Pinpoint the cell where the given text exists, returning its (x, y) midpoint coordinate. 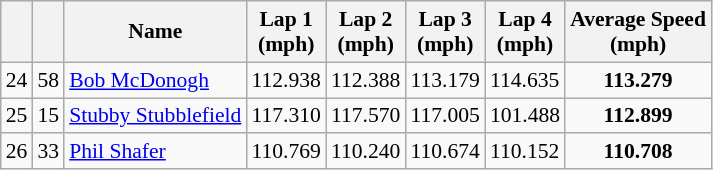
Bob McDonogh (155, 80)
24 (17, 80)
101.488 (525, 116)
Lap 4(mph) (525, 32)
113.279 (638, 80)
110.708 (638, 152)
26 (17, 152)
Phil Shafer (155, 152)
15 (48, 116)
Lap 3(mph) (445, 32)
113.179 (445, 80)
Lap 2(mph) (366, 32)
Lap 1(mph) (286, 32)
Stubby Stubblefield (155, 116)
110.674 (445, 152)
Average Speed(mph) (638, 32)
25 (17, 116)
112.388 (366, 80)
110.240 (366, 152)
110.769 (286, 152)
Name (155, 32)
117.310 (286, 116)
114.635 (525, 80)
117.570 (366, 116)
112.899 (638, 116)
33 (48, 152)
110.152 (525, 152)
117.005 (445, 116)
112.938 (286, 80)
58 (48, 80)
